Identify which cell holds the provided text, then report its (x, y) central coordinate. 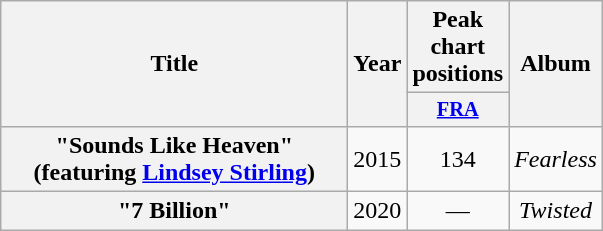
— (458, 211)
Year (378, 64)
Title (174, 64)
Peak chart positions (458, 47)
Album (556, 64)
Fearless (556, 158)
FRA (458, 110)
"7 Billion" (174, 211)
134 (458, 158)
2020 (378, 211)
2015 (378, 158)
"Sounds Like Heaven"(featuring Lindsey Stirling) (174, 158)
Twisted (556, 211)
